Locate the cell with the specified text and output its (X, Y) center coordinate. 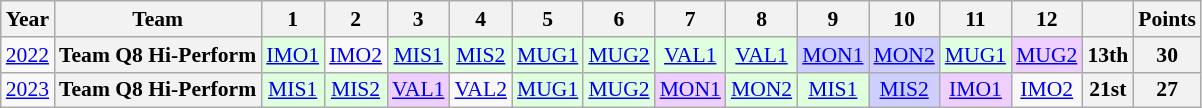
10 (904, 19)
11 (976, 19)
12 (1046, 19)
30 (1167, 55)
2022 (28, 55)
3 (418, 19)
9 (832, 19)
4 (482, 19)
VAL2 (482, 90)
Points (1167, 19)
Year (28, 19)
2023 (28, 90)
6 (618, 19)
2 (356, 19)
Team (158, 19)
7 (690, 19)
5 (548, 19)
13th (1108, 55)
8 (762, 19)
27 (1167, 90)
1 (292, 19)
21st (1108, 90)
